Output the (X, Y) coordinate of the center of the cell containing the given text.  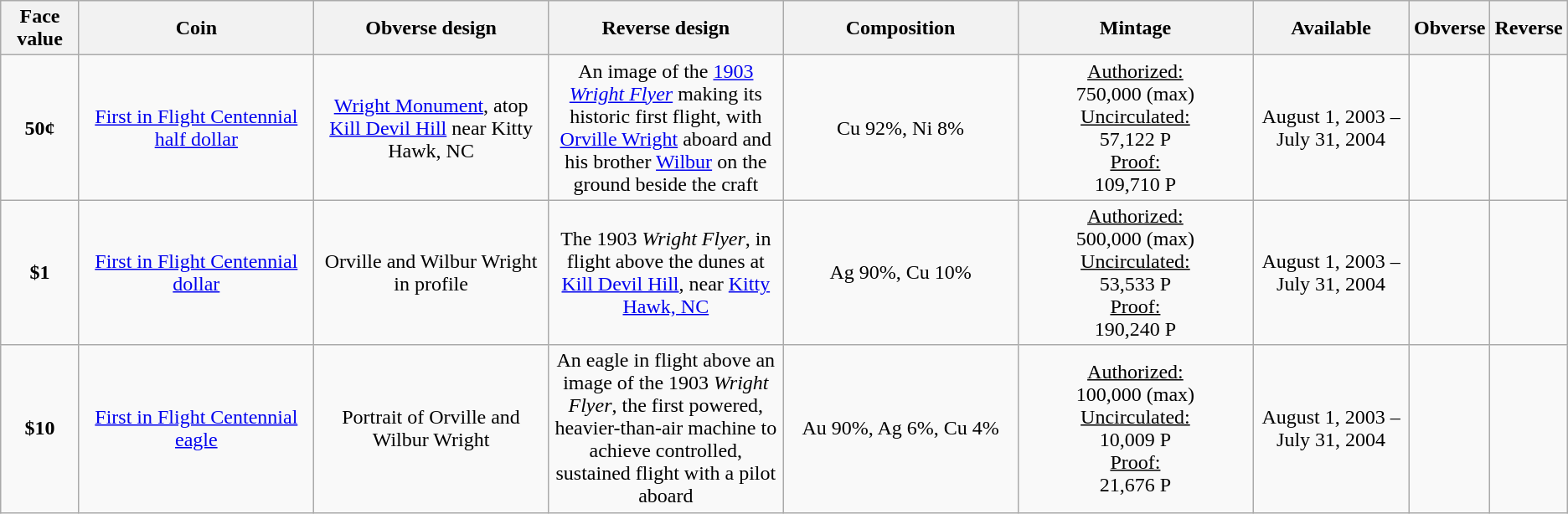
Mintage (1135, 28)
$10 (40, 429)
Orville and Wilbur Wright in profile (431, 273)
An image of the 1903 Wright Flyer making its historic first flight, with Orville Wright aboard and his brother Wilbur on the ground beside the craft (666, 127)
Reverse design (666, 28)
Cu 92%, Ni 8% (900, 127)
The 1903 Wright Flyer, in flight above the dunes at Kill Devil Hill, near Kitty Hawk, NC (666, 273)
Au 90%, Ag 6%, Cu 4% (900, 429)
Face value (40, 28)
Authorized:500,000 (max)Uncirculated:53,533 PProof:190,240 P (1135, 273)
Authorized:100,000 (max)Uncirculated:10,009 PProof:21,676 P (1135, 429)
Available (1332, 28)
First in Flight Centennial dollar (196, 273)
First in Flight Centennial eagle (196, 429)
Composition (900, 28)
$1 (40, 273)
Portrait of Orville and Wilbur Wright (431, 429)
50¢ (40, 127)
First in Flight Centennial half dollar (196, 127)
Obverse design (431, 28)
Authorized:750,000 (max)Uncirculated:57,122 PProof:109,710 P (1135, 127)
Obverse (1450, 28)
Ag 90%, Cu 10% (900, 273)
Wright Monument, atop Kill Devil Hill near Kitty Hawk, NC (431, 127)
Coin (196, 28)
Reverse (1529, 28)
